Pinpoint the cell where the given text exists, returning its [x, y] midpoint coordinate. 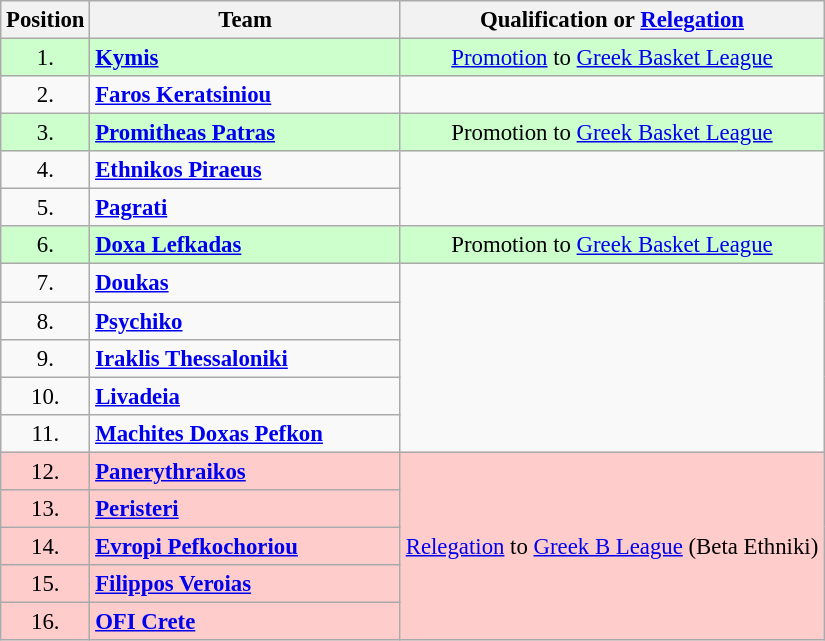
13. [46, 509]
Position [46, 20]
Machites Doxas Pefkon [246, 433]
4. [46, 170]
Livadeia [246, 396]
Peristeri [246, 509]
Pagrati [246, 208]
Kymis [246, 58]
9. [46, 358]
Filippos Veroias [246, 584]
Panerythraikos [246, 471]
5. [46, 208]
3. [46, 133]
7. [46, 283]
Promitheas Patras [246, 133]
6. [46, 245]
Doukas [246, 283]
2. [46, 95]
12. [46, 471]
Faros Keratsiniou [246, 95]
Doxa Lefkadas [246, 245]
Iraklis Thessaloniki [246, 358]
8. [46, 321]
1. [46, 58]
16. [46, 621]
Team [246, 20]
11. [46, 433]
Psychiko [246, 321]
15. [46, 584]
Relegation to Greek B League (Beta Ethniki) [612, 546]
Evropi Pefkochoriou [246, 546]
Qualification or Relegation [612, 20]
10. [46, 396]
14. [46, 546]
Ethnikos Piraeus [246, 170]
OFI Crete [246, 621]
